For the text-containing cell, return its midpoint in (x, y) coordinate format. 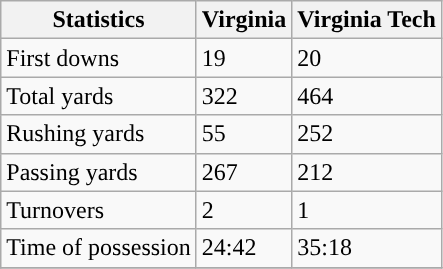
Virginia (244, 20)
55 (244, 134)
19 (244, 58)
First downs (99, 58)
252 (367, 134)
267 (244, 172)
2 (244, 210)
20 (367, 58)
24:42 (244, 248)
322 (244, 96)
Total yards (99, 96)
Turnovers (99, 210)
Passing yards (99, 172)
Time of possession (99, 248)
1 (367, 210)
464 (367, 96)
Virginia Tech (367, 20)
35:18 (367, 248)
Rushing yards (99, 134)
Statistics (99, 20)
212 (367, 172)
